For the text-containing cell, return its midpoint in (X, Y) coordinate format. 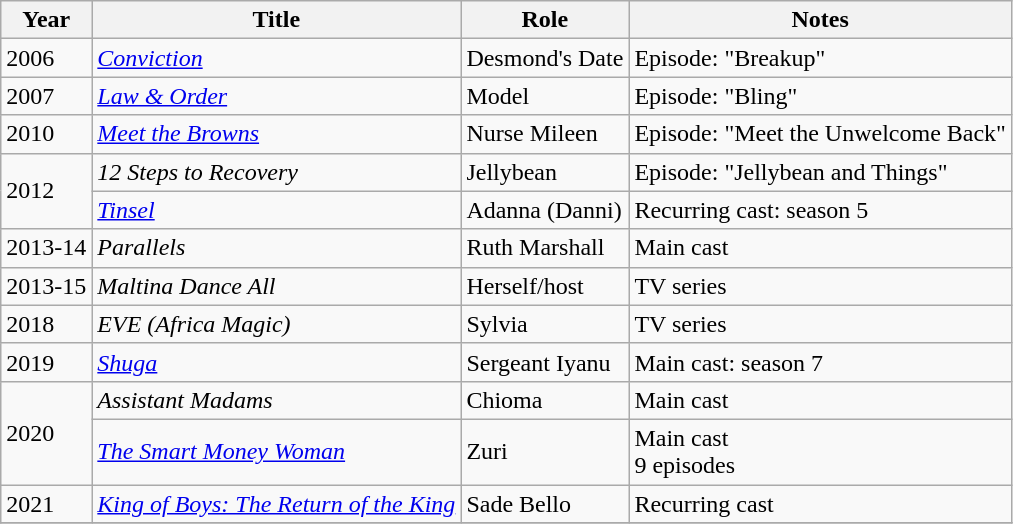
Title (276, 20)
The Smart Money Woman (276, 452)
Herself/host (545, 286)
Tinsel (276, 210)
Maltina Dance All (276, 286)
Episode: "Bling" (820, 96)
King of Boys: The Return of the King (276, 503)
2019 (46, 362)
2021 (46, 503)
2010 (46, 134)
Year (46, 20)
Assistant Madams (276, 400)
Adanna (Danni) (545, 210)
2012 (46, 191)
Desmond's Date (545, 58)
12 Steps to Recovery (276, 172)
2013-14 (46, 248)
Sylvia (545, 324)
Episode: "Jellybean and Things" (820, 172)
Meet the Browns (276, 134)
Main cast9 episodes (820, 452)
Recurring cast (820, 503)
2020 (46, 432)
Shuga (276, 362)
Main cast: season 7 (820, 362)
2007 (46, 96)
Chioma (545, 400)
Conviction (276, 58)
Parallels (276, 248)
Recurring cast: season 5 (820, 210)
2006 (46, 58)
2018 (46, 324)
Model (545, 96)
Nurse Mileen (545, 134)
Episode: "Meet the Unwelcome Back" (820, 134)
Sade Bello (545, 503)
Role (545, 20)
Episode: "Breakup" (820, 58)
EVE (Africa Magic) (276, 324)
Ruth Marshall (545, 248)
2013-15 (46, 286)
Sergeant Iyanu (545, 362)
Zuri (545, 452)
Notes (820, 20)
Law & Order (276, 96)
Jellybean (545, 172)
